Search for the cell housing the specified text and yield its [X, Y] center coordinate. 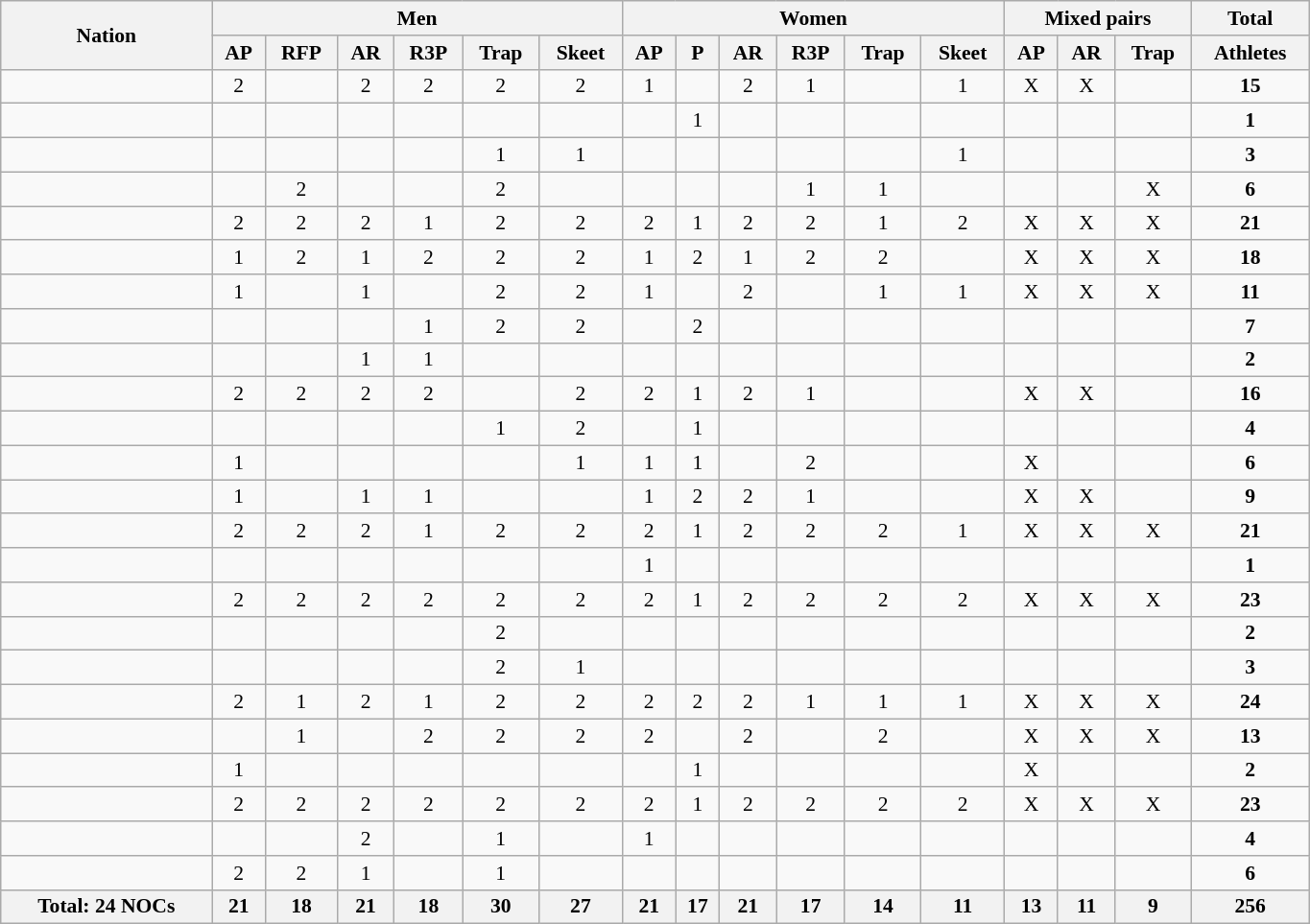
7 [1250, 326]
30 [501, 907]
24 [1250, 702]
Athletes [1250, 53]
Total: 24 NOCs [107, 907]
Total [1250, 18]
256 [1250, 907]
16 [1250, 394]
P [698, 53]
Mixed pairs [1098, 18]
Men [417, 18]
Nation [107, 35]
15 [1250, 86]
Women [813, 18]
14 [883, 907]
RFP [301, 53]
27 [580, 907]
